Extract the [X, Y] coordinate from the center of the cell holding the provided text.  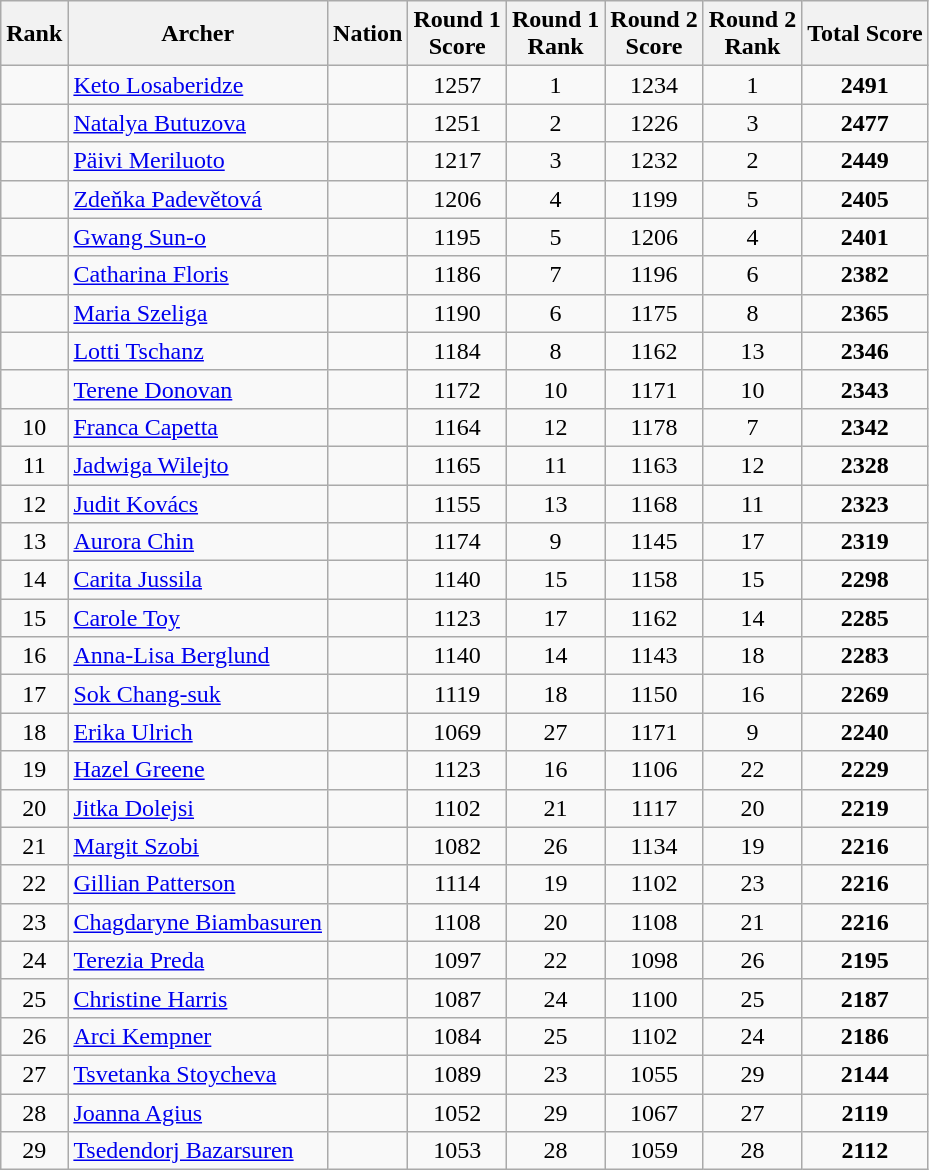
1163 [654, 465]
2319 [865, 542]
Arci Kempner [198, 1036]
2240 [865, 732]
2343 [865, 389]
Tsedendorj Bazarsuren [198, 1151]
1059 [654, 1151]
Round 1 Rank [555, 34]
1195 [457, 237]
Erika Ulrich [198, 732]
2365 [865, 313]
2346 [865, 351]
2382 [865, 275]
Nation [368, 34]
Maria Szeliga [198, 313]
1184 [457, 351]
1155 [457, 503]
Jadwiga Wilejto [198, 465]
2477 [865, 123]
1106 [654, 770]
Judit Kovács [198, 503]
Keto Losaberidze [198, 85]
Lotti Tschanz [198, 351]
1217 [457, 161]
1199 [654, 199]
1178 [654, 427]
Archer [198, 34]
1052 [457, 1113]
2323 [865, 503]
2186 [865, 1036]
2405 [865, 199]
1190 [457, 313]
2144 [865, 1074]
1251 [457, 123]
1234 [654, 85]
2195 [865, 960]
Round 2 Rank [752, 34]
2285 [865, 618]
2328 [865, 465]
1175 [654, 313]
Round 2 Score [654, 34]
1172 [457, 389]
1186 [457, 275]
1196 [654, 275]
1114 [457, 884]
2187 [865, 998]
Aurora Chin [198, 542]
2491 [865, 85]
2401 [865, 237]
2229 [865, 770]
1055 [654, 1074]
Natalya Butuzova [198, 123]
1134 [654, 846]
Terezia Preda [198, 960]
1150 [654, 694]
1087 [457, 998]
1098 [654, 960]
1164 [457, 427]
1257 [457, 85]
Christine Harris [198, 998]
Rank [34, 34]
2119 [865, 1113]
2219 [865, 808]
1226 [654, 123]
1168 [654, 503]
Carita Jussila [198, 580]
Carole Toy [198, 618]
2342 [865, 427]
1084 [457, 1036]
1067 [654, 1113]
1119 [457, 694]
Päivi Meriluoto [198, 161]
1165 [457, 465]
1082 [457, 846]
1145 [654, 542]
Margit Szobi [198, 846]
1174 [457, 542]
1232 [654, 161]
Joanna Agius [198, 1113]
2298 [865, 580]
Sok Chang-suk [198, 694]
Jitka Dolejsi [198, 808]
1100 [654, 998]
Chagdaryne Biambasuren [198, 922]
Franca Capetta [198, 427]
Gillian Patterson [198, 884]
1117 [654, 808]
Zdeňka Padevětová [198, 199]
Tsvetanka Stoycheva [198, 1074]
Terene Donovan [198, 389]
Total Score [865, 34]
Gwang Sun-o [198, 237]
2112 [865, 1151]
1143 [654, 656]
1097 [457, 960]
2283 [865, 656]
1069 [457, 732]
Anna-Lisa Berglund [198, 656]
1053 [457, 1151]
2449 [865, 161]
Hazel Greene [198, 770]
Catharina Floris [198, 275]
1089 [457, 1074]
2269 [865, 694]
Round 1 Score [457, 34]
1158 [654, 580]
